Identify which cell holds the provided text, then report its [x, y] central coordinate. 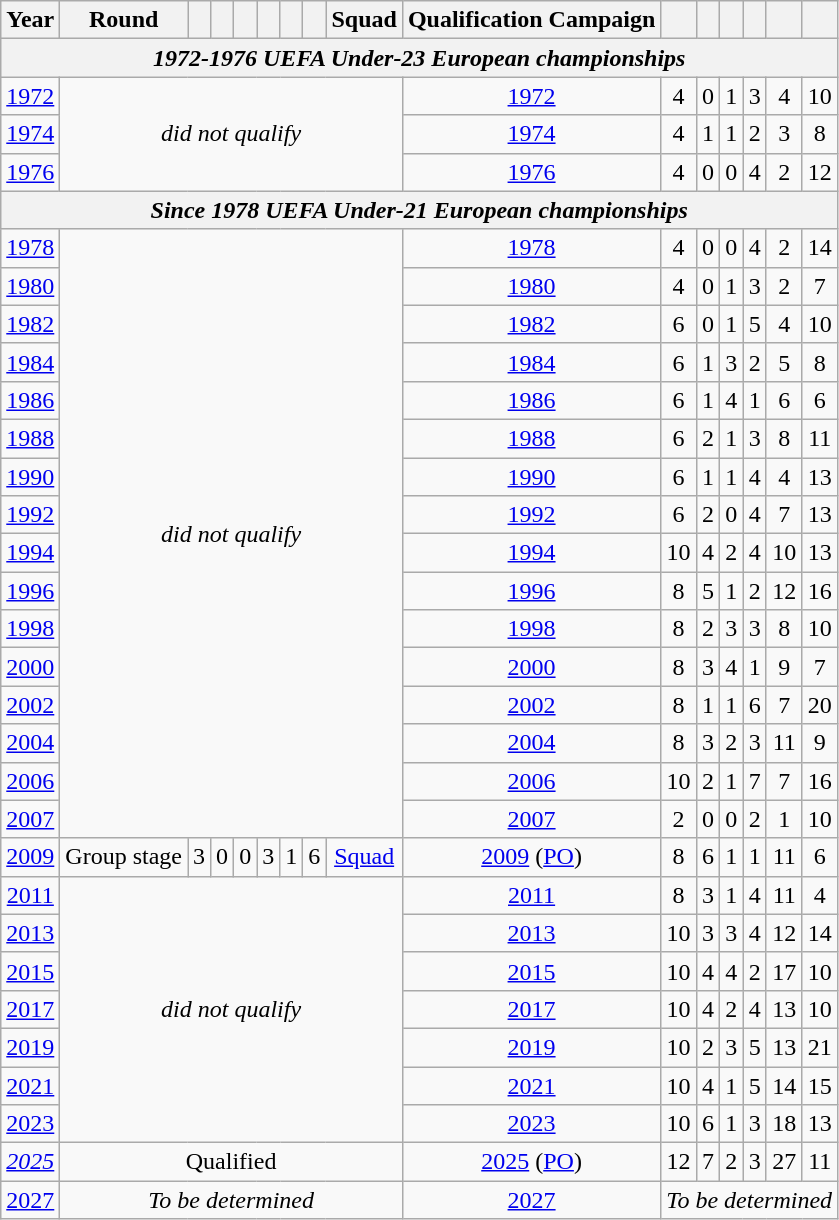
2025 (PO) [531, 1162]
Since 1978 UEFA Under-21 European championships [420, 210]
Group stage [124, 857]
1972-1976 UEFA Under-23 European championships [420, 58]
2009 (PO) [531, 857]
15 [820, 1085]
17 [784, 971]
18 [784, 1124]
Qualification Campaign [531, 20]
21 [820, 1047]
27 [784, 1162]
20 [820, 705]
Round [124, 20]
Year [30, 20]
2025 [30, 1162]
2009 [30, 857]
Qualified [232, 1162]
